Output the [x, y] coordinate of the center of the cell containing the given text.  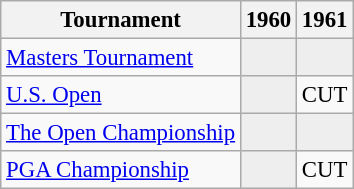
PGA Championship [121, 170]
The Open Championship [121, 133]
U.S. Open [121, 95]
1960 [268, 20]
1961 [325, 20]
Masters Tournament [121, 58]
Tournament [121, 20]
